Capture the cell that displays the provided text and extract its [X, Y] central coordinate. 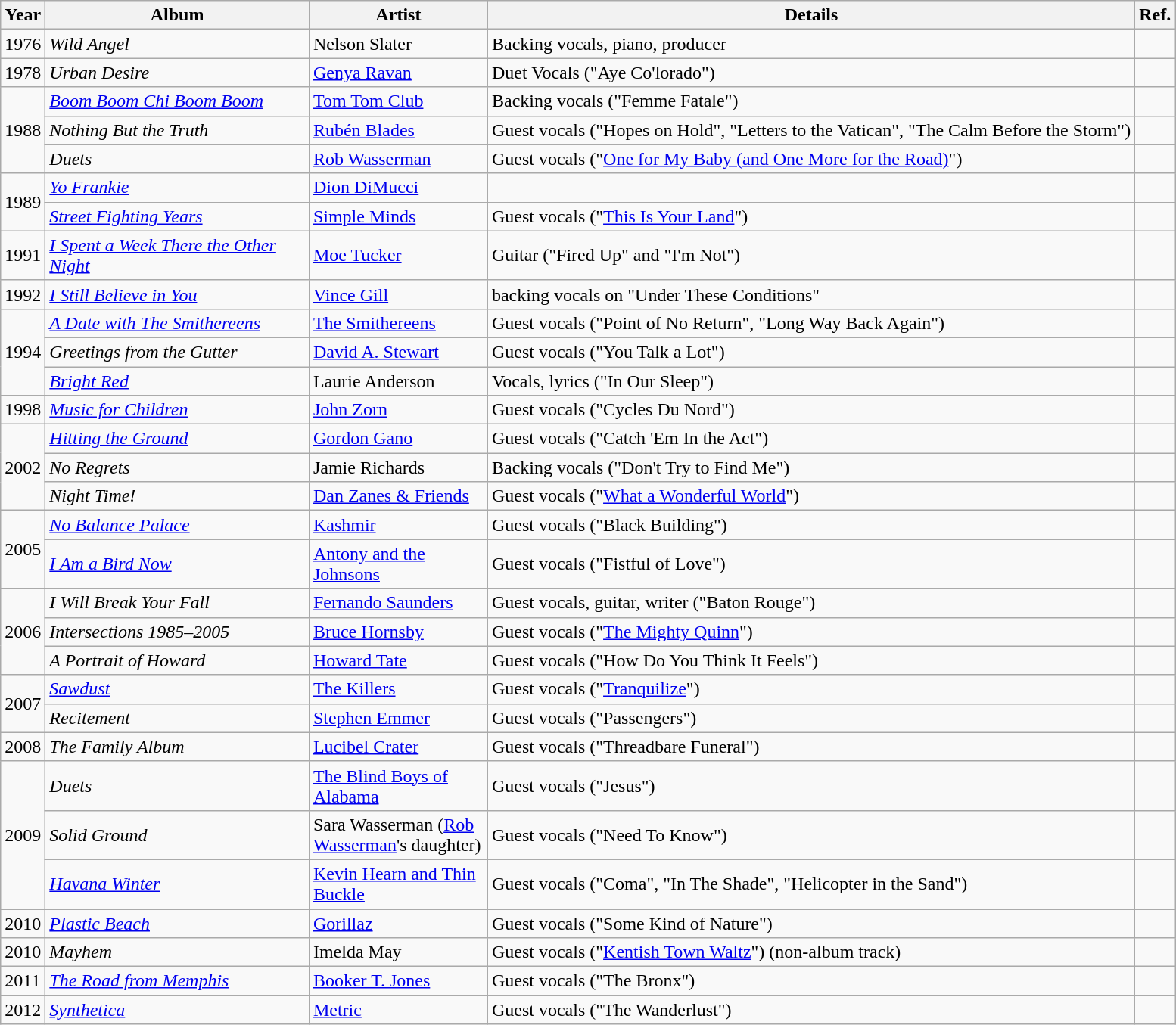
Guest vocals ("Kentish Town Waltz") (non-album track) [811, 952]
Details [811, 15]
2007 [23, 704]
John Zorn [398, 410]
2002 [23, 467]
Howard Tate [398, 660]
Guitar ("Fired Up" and "I'm Not") [811, 256]
1989 [23, 202]
Guest vocals ("One for My Baby (and One More for the Road)") [811, 159]
Backing vocals ("Don't Try to Find Me") [811, 467]
Rubén Blades [398, 130]
Fernando Saunders [398, 603]
Guest vocals ("The Bronx") [811, 981]
Guest vocals ("Cycles Du Nord") [811, 410]
I Am a Bird Now [177, 564]
I Spent a Week There the Other Night [177, 256]
Guest vocals ("How Do You Think It Feels") [811, 660]
The Killers [398, 689]
Kashmir [398, 525]
The Family Album [177, 747]
Boom Boom Chi Boom Boom [177, 101]
Nothing But the Truth [177, 130]
Tom Tom Club [398, 101]
Simple Minds [398, 216]
Hitting the Ground [177, 439]
The Smithereens [398, 323]
Vocals, lyrics ("In Our Sleep") [811, 380]
I Still Believe in You [177, 294]
2011 [23, 981]
Dion DiMucci [398, 188]
Backing vocals ("Femme Fatale") [811, 101]
Lucibel Crater [398, 747]
Artist [398, 15]
1992 [23, 294]
Greetings from the Gutter [177, 352]
Guest vocals ("Threadbare Funeral") [811, 747]
I Will Break Your Fall [177, 603]
1976 [23, 44]
Nelson Slater [398, 44]
1988 [23, 130]
Guest vocals ("This Is Your Land") [811, 216]
Gorillaz [398, 924]
Street Fighting Years [177, 216]
Moe Tucker [398, 256]
backing vocals on "Under These Conditions" [811, 294]
Duet Vocals ("Aye Co'lorado") [811, 73]
1998 [23, 410]
1978 [23, 73]
2005 [23, 549]
1991 [23, 256]
Guest vocals ("What a Wonderful World") [811, 496]
Wild Angel [177, 44]
Guest vocals ("Hopes on Hold", "Letters to the Vatican", "The Calm Before the Storm") [811, 130]
2008 [23, 747]
Bright Red [177, 380]
Genya Ravan [398, 73]
David A. Stewart [398, 352]
Gordon Gano [398, 439]
Guest vocals ("The Mighty Quinn") [811, 632]
Plastic Beach [177, 924]
Guest vocals ("Tranquilize") [811, 689]
Yo Frankie [177, 188]
Guest vocals ("Passengers") [811, 718]
Mayhem [177, 952]
Backing vocals, piano, producer [811, 44]
Guest vocals ("Need To Know") [811, 835]
The Road from Memphis [177, 981]
Sawdust [177, 689]
Guest vocals ("Point of No Return", "Long Way Back Again") [811, 323]
A Date with The Smithereens [177, 323]
No Regrets [177, 467]
Havana Winter [177, 884]
Guest vocals ("Fistful of Love") [811, 564]
Guest vocals ("Catch 'Em In the Act") [811, 439]
Guest vocals ("Coma", "In The Shade", "Helicopter in the Sand") [811, 884]
Laurie Anderson [398, 380]
Bruce Hornsby [398, 632]
Antony and the Johnsons [398, 564]
Music for Children [177, 410]
Booker T. Jones [398, 981]
Intersections 1985–2005 [177, 632]
Guest vocals ("The Wanderlust") [811, 1010]
Kevin Hearn and Thin Buckle [398, 884]
Night Time! [177, 496]
No Balance Palace [177, 525]
Guest vocals ("Jesus") [811, 785]
Guest vocals, guitar, writer ("Baton Rouge") [811, 603]
Urban Desire [177, 73]
A Portrait of Howard [177, 660]
Recitement [177, 718]
Guest vocals ("Black Building") [811, 525]
Metric [398, 1010]
The Blind Boys of Alabama [398, 785]
Synthetica [177, 1010]
Guest vocals ("Some Kind of Nature") [811, 924]
Year [23, 15]
Vince Gill [398, 294]
2009 [23, 835]
2012 [23, 1010]
2006 [23, 632]
Rob Wasserman [398, 159]
Jamie Richards [398, 467]
Stephen Emmer [398, 718]
1994 [23, 352]
Album [177, 15]
Sara Wasserman (Rob Wasserman's daughter) [398, 835]
Dan Zanes & Friends [398, 496]
Imelda May [398, 952]
Guest vocals ("You Talk a Lot") [811, 352]
Ref. [1155, 15]
Solid Ground [177, 835]
